Pinpoint the cell where the given text exists, returning its (x, y) midpoint coordinate. 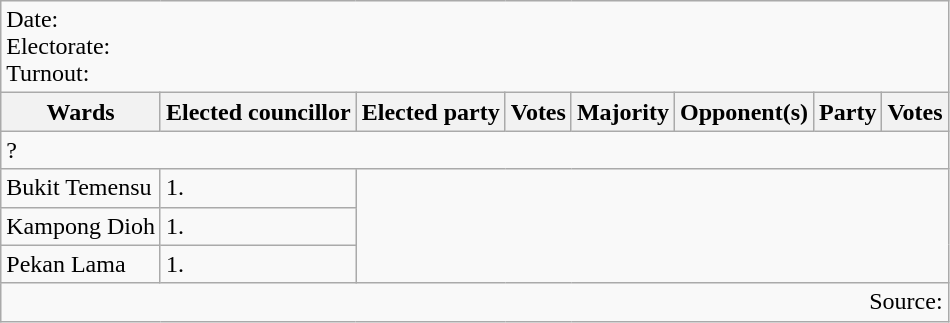
Bukit Temensu (81, 188)
Source: (474, 302)
Opponent(s) (744, 112)
Majority (622, 112)
Wards (81, 112)
Date: Electorate: Turnout: (474, 47)
Party (848, 112)
Pekan Lama (81, 264)
? (474, 150)
Elected party (430, 112)
Elected councillor (258, 112)
Kampong Dioh (81, 226)
